Scan for the cell matching the given text and deliver its [x, y] coordinate at center. 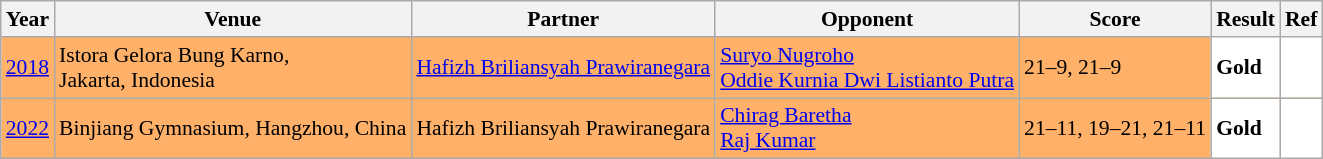
2018 [28, 68]
Partner [563, 19]
21–9, 21–9 [1115, 68]
Score [1115, 19]
Result [1246, 19]
Venue [232, 19]
Istora Gelora Bung Karno,Jakarta, Indonesia [232, 68]
2022 [28, 128]
Year [28, 19]
Opponent [867, 19]
21–11, 19–21, 21–11 [1115, 128]
Ref [1301, 19]
Chirag Baretha Raj Kumar [867, 128]
Binjiang Gymnasium, Hangzhou, China [232, 128]
Suryo Nugroho Oddie Kurnia Dwi Listianto Putra [867, 68]
